Pinpoint the cell where the given text exists, returning its [x, y] midpoint coordinate. 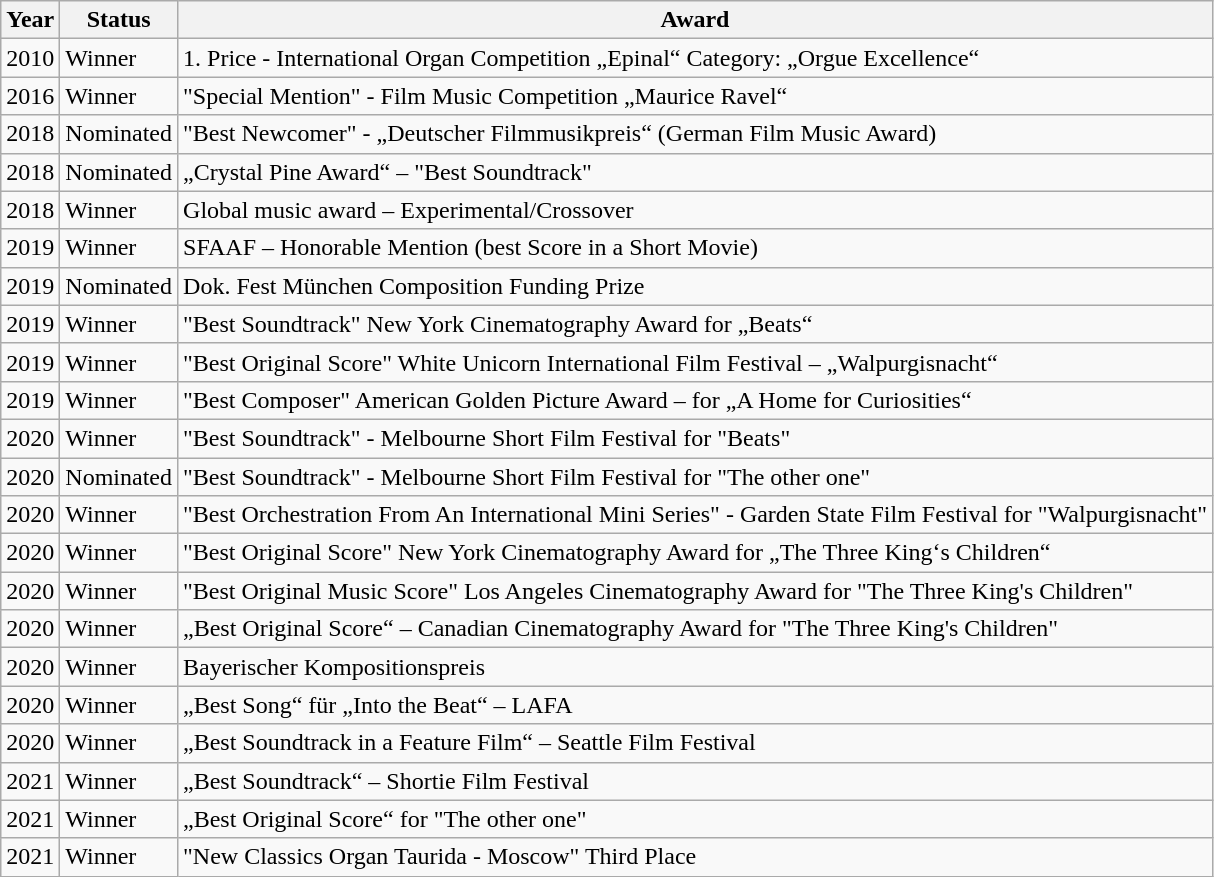
„Best Original Score“ for "The other one" [696, 819]
"Best Original Score" White Unicorn International Film Festival – „Walpurgisnacht“ [696, 362]
"Best Orchestration From An International Mini Series" - Garden State Film Festival for "Walpurgisnacht" [696, 515]
Global music award – Experimental/Crossover [696, 210]
Status [119, 20]
Year [30, 20]
„Best Soundtrack“ – Shortie Film Festival [696, 781]
Award [696, 20]
"Special Mention" - Film Music Competition „Maurice Ravel“ [696, 96]
"Best Original Score" New York Cinematography Award for „The Three King‘s Children“ [696, 553]
"Best Composer" American Golden Picture Award – for „A Home for Curiosities“ [696, 400]
"New Classics Organ Taurida - Moscow" Third Place [696, 857]
„Crystal Pine Award“ – "Best Soundtrack" [696, 172]
"Best Soundtrack" New York Cinematography Award for „Beats“ [696, 324]
2016 [30, 96]
"Best Newcomer" - „Deutscher Filmmusikpreis“ (German Film Music Award) [696, 134]
„Best Original Score“ – Canadian Cinematography Award for "The Three King's Children" [696, 629]
Bayerischer Kompositionspreis [696, 667]
SFAAF – Honorable Mention (best Score in a Short Movie) [696, 248]
2010 [30, 58]
„Best Song“ für „Into the Beat“ – LAFA [696, 705]
"Best Soundtrack" - Melbourne Short Film Festival for "Beats" [696, 438]
"Best Original Music Score" Los Angeles Cinematography Award for "The Three King's Children" [696, 591]
Dok. Fest München Composition Funding Prize [696, 286]
„Best Soundtrack in a Feature Film“ – Seattle Film Festival [696, 743]
"Best Soundtrack" - Melbourne Short Film Festival for "The other one" [696, 477]
1. Price - International Organ Competition „Epinal“ Category: „Orgue Excellence“ [696, 58]
